Return the [x, y] coordinate for the center point of the cell that contains the specified text.  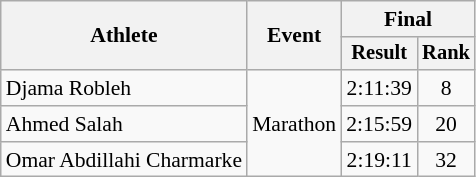
Marathon [294, 124]
8 [446, 88]
Ahmed Salah [124, 124]
Event [294, 36]
Athlete [124, 36]
Result [379, 54]
20 [446, 124]
2:15:59 [379, 124]
Final [408, 19]
Djama Robleh [124, 88]
Rank [446, 54]
2:11:39 [379, 88]
